Return [x, y] of the center of cell containing provided text 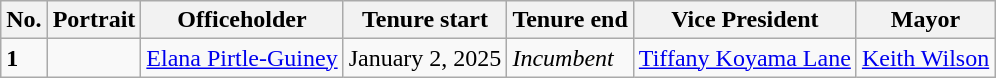
January 2, 2025 [425, 58]
Tenure end [570, 20]
Vice President [744, 20]
Mayor [925, 20]
Elana Pirtle-Guiney [242, 58]
Keith Wilson [925, 58]
Incumbent [570, 58]
Officeholder [242, 20]
No. [24, 20]
Portrait [94, 20]
Tiffany Koyama Lane [744, 58]
Tenure start [425, 20]
1 [24, 58]
